Output the [x, y] coordinate of the center of the cell containing the given text.  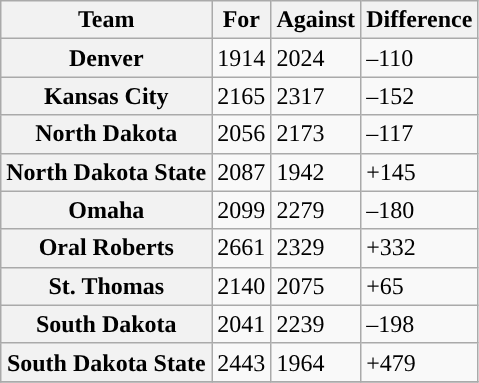
2140 [242, 286]
+145 [420, 172]
Omaha [106, 210]
North Dakota [106, 134]
2041 [242, 324]
+332 [420, 248]
2165 [242, 96]
2024 [316, 58]
2443 [242, 362]
St. Thomas [106, 286]
2279 [316, 210]
For [242, 20]
Difference [420, 20]
–152 [420, 96]
2239 [316, 324]
+65 [420, 286]
–117 [420, 134]
2099 [242, 210]
South Dakota State [106, 362]
+479 [420, 362]
–180 [420, 210]
2087 [242, 172]
2173 [316, 134]
1914 [242, 58]
Against [316, 20]
1964 [316, 362]
North Dakota State [106, 172]
–198 [420, 324]
Team [106, 20]
Denver [106, 58]
2661 [242, 248]
2317 [316, 96]
Oral Roberts [106, 248]
1942 [316, 172]
2329 [316, 248]
2056 [242, 134]
Kansas City [106, 96]
2075 [316, 286]
South Dakota [106, 324]
–110 [420, 58]
